Locate the cell with the specified text and output its (X, Y) center coordinate. 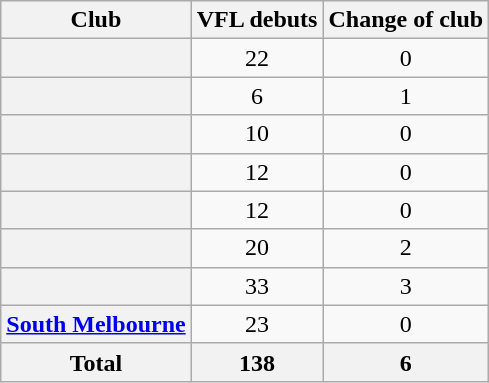
2 (406, 248)
Change of club (406, 20)
VFL debuts (257, 20)
138 (257, 362)
10 (257, 134)
Total (96, 362)
1 (406, 96)
3 (406, 286)
20 (257, 248)
33 (257, 286)
23 (257, 324)
Club (96, 20)
South Melbourne (96, 324)
22 (257, 58)
